For the text-containing cell, return its midpoint in [X, Y] coordinate format. 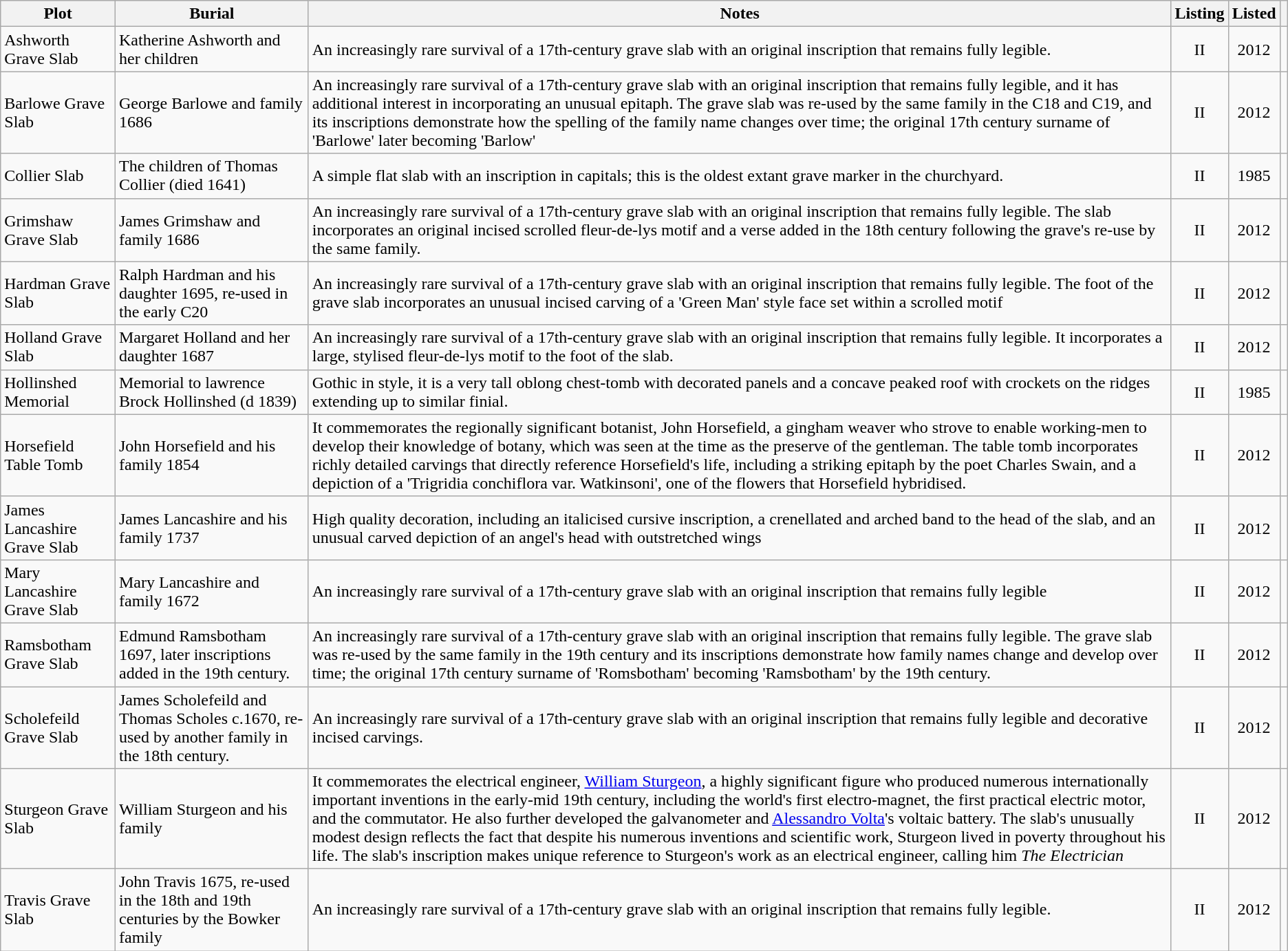
James Lancashire and his family 1737 [212, 528]
Sturgeon Grave Slab [58, 819]
Mary Lancashire and family 1672 [212, 591]
James Scholefeild and Thomas Scholes c.1670, re-used by another family in the 18th century. [212, 728]
William Sturgeon and his family [212, 819]
Ashworth Grave Slab [58, 50]
Hardman Grave Slab [58, 293]
Plot [58, 14]
James Grimshaw and family 1686 [212, 230]
Katherine Ashworth and her children [212, 50]
Memorial to lawrence Brock Hollinshed (d 1839) [212, 392]
A simple flat slab with an inscription in capitals; this is the oldest extant grave marker in the churchyard. [740, 176]
Grimshaw Grave Slab [58, 230]
Ralph Hardman and his daughter 1695, re-used in the early C20 [212, 293]
Scholefeild Grave Slab [58, 728]
Notes [740, 14]
Travis Grave Slab [58, 910]
Holland Grave Slab [58, 347]
Margaret Holland and her daughter 1687 [212, 347]
Edmund Ramsbotham 1697, later inscriptions added in the 19th century. [212, 654]
Hollinshed Memorial [58, 392]
An increasingly rare survival of a 17th-century grave slab with an original inscription that remains fully legible [740, 591]
Mary Lancashire Grave Slab [58, 591]
Listed [1254, 14]
Horsefield Table Tomb [58, 456]
James Lancashire Grave Slab [58, 528]
Ramsbotham Grave Slab [58, 654]
Burial [212, 14]
Barlowe Grave Slab [58, 113]
George Barlowe and family 1686 [212, 113]
An increasingly rare survival of a 17th-century grave slab with an original inscription that remains fully legible and decorative incised carvings. [740, 728]
Collier Slab [58, 176]
John Horsefield and his family 1854 [212, 456]
The children of Thomas Collier (died 1641) [212, 176]
Listing [1200, 14]
John Travis 1675, re-used in the 18th and 19th centuries by the Bowker family [212, 910]
